Locate the cell with the specified text and output its (X, Y) center coordinate. 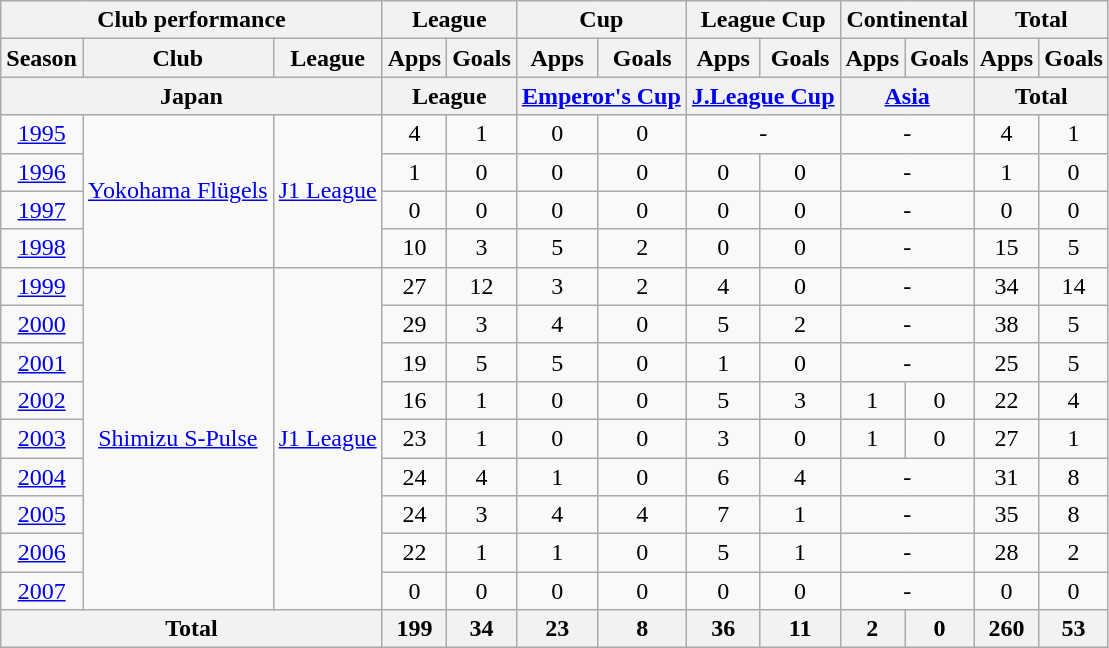
2002 (42, 400)
2003 (42, 438)
Shimizu S-Pulse (178, 438)
31 (1006, 477)
Continental (907, 20)
2005 (42, 515)
199 (414, 629)
7 (723, 515)
28 (1006, 553)
1998 (42, 248)
1995 (42, 134)
2007 (42, 591)
Emperor's Cup (601, 96)
11 (800, 629)
29 (414, 324)
38 (1006, 324)
J.League Cup (763, 96)
1997 (42, 210)
35 (1006, 515)
19 (414, 362)
League Cup (763, 20)
2001 (42, 362)
Asia (907, 96)
53 (1074, 629)
Season (42, 58)
16 (414, 400)
1999 (42, 286)
2000 (42, 324)
Club (178, 58)
12 (482, 286)
6 (723, 477)
Yokohama Flügels (178, 191)
2006 (42, 553)
1996 (42, 172)
10 (414, 248)
25 (1006, 362)
260 (1006, 629)
Japan (192, 96)
2004 (42, 477)
14 (1074, 286)
Cup (601, 20)
36 (723, 629)
15 (1006, 248)
Club performance (192, 20)
